Find where the given text appears and provide that cell's center as (x, y) coordinate. 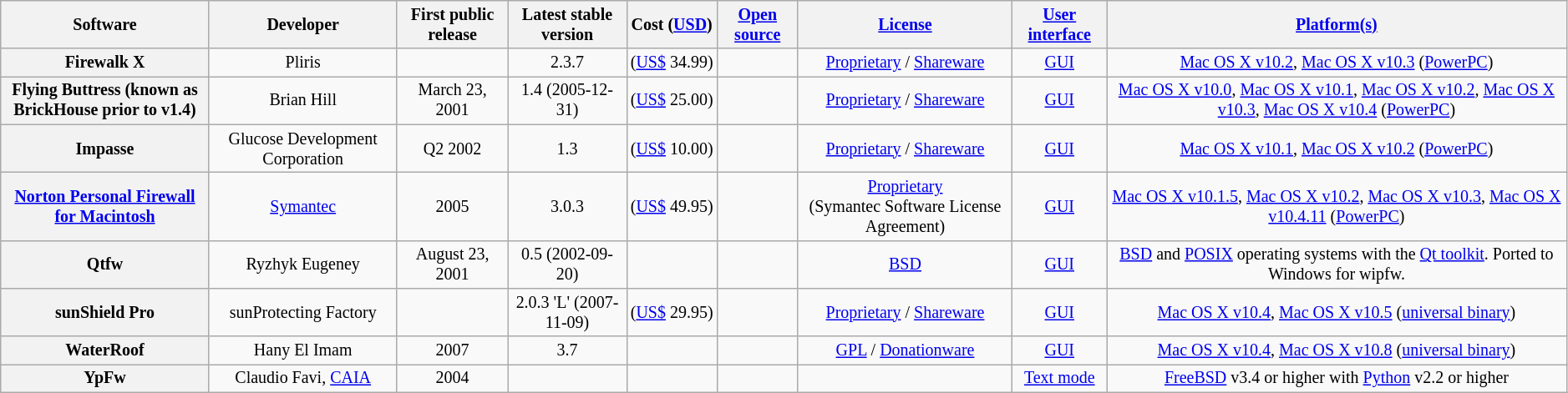
Pliris (302, 63)
Mac OS X v10.0, Mac OS X v10.1, Mac OS X v10.2, Mac OS X v10.3, Mac OS X v10.4 (PowerPC) (1337, 100)
August 23, 2001 (453, 264)
(US$ 10.00) (672, 149)
Q2 2002 (453, 149)
Mac OS X v10.2, Mac OS X v10.3 (PowerPC) (1337, 63)
Latest stable version (567, 25)
Cost (USD) (672, 25)
2007 (453, 350)
Norton Personal Firewall for Macintosh (105, 207)
FreeBSD v3.4 or higher with Python v2.2 or higher (1337, 379)
YpFw (105, 379)
(US$ 25.00) (672, 100)
Glucose Development Corporation (302, 149)
2004 (453, 379)
Open source (757, 25)
(US$ 34.99) (672, 63)
2.0.3 'L' (2007-11-09) (567, 312)
3.0.3 (567, 207)
Proprietary(Symantec Software License Agreement) (906, 207)
sunProtecting Factory (302, 312)
Hany El Imam (302, 350)
1.4 (2005-12-31) (567, 100)
First public release (453, 25)
March 23, 2001 (453, 100)
Qtfw (105, 264)
2005 (453, 207)
Text mode (1059, 379)
Symantec (302, 207)
0.5 (2002-09-20) (567, 264)
Brian Hill (302, 100)
Impasse (105, 149)
Mac OS X v10.1, Mac OS X v10.2 (PowerPC) (1337, 149)
License (906, 25)
GPL / Donationware (906, 350)
Platform(s) (1337, 25)
WaterRoof (105, 350)
Mac OS X v10.1.5, Mac OS X v10.2, Mac OS X v10.3, Mac OS X v10.4.11 (PowerPC) (1337, 207)
(US$ 29.95) (672, 312)
BSD (906, 264)
Mac OS X v10.4, Mac OS X v10.5 (universal binary) (1337, 312)
1.3 (567, 149)
2.3.7 (567, 63)
BSD and POSIX operating systems with the Qt toolkit. Ported to Windows for wipfw. (1337, 264)
Claudio Favi, CAIA (302, 379)
Flying Buttress (known as BrickHouse prior to v1.4) (105, 100)
Software (105, 25)
User interface (1059, 25)
Developer (302, 25)
sunShield Pro (105, 312)
(US$ 49.95) (672, 207)
Firewalk X (105, 63)
Ryzhyk Eugeney (302, 264)
Mac OS X v10.4, Mac OS X v10.8 (universal binary) (1337, 350)
3.7 (567, 350)
